Detect which cell encompasses the target text, then output its (X, Y) center coordinate. 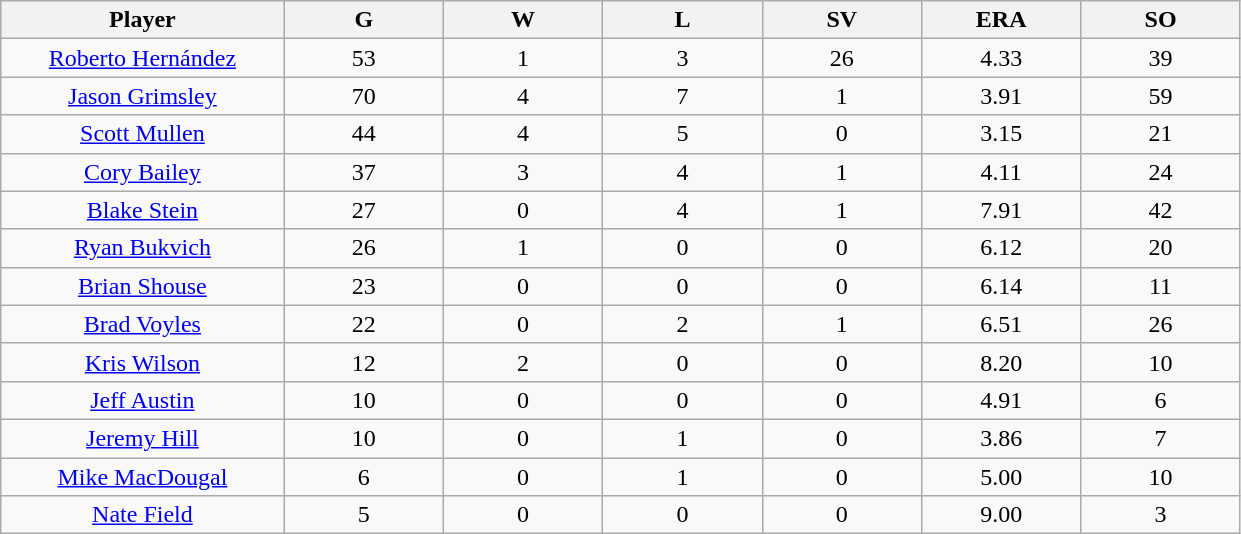
Player (142, 20)
3.91 (1000, 96)
6.51 (1000, 324)
27 (364, 210)
11 (1160, 286)
L (682, 20)
24 (1160, 172)
4.33 (1000, 58)
44 (364, 134)
8.20 (1000, 362)
Mike MacDougal (142, 477)
W (522, 20)
39 (1160, 58)
Scott Mullen (142, 134)
9.00 (1000, 515)
6.12 (1000, 248)
SV (842, 20)
20 (1160, 248)
ERA (1000, 20)
Brian Shouse (142, 286)
22 (364, 324)
12 (364, 362)
23 (364, 286)
SO (1160, 20)
37 (364, 172)
53 (364, 58)
21 (1160, 134)
7.91 (1000, 210)
5.00 (1000, 477)
6.14 (1000, 286)
4.11 (1000, 172)
59 (1160, 96)
Blake Stein (142, 210)
Ryan Bukvich (142, 248)
Nate Field (142, 515)
3.15 (1000, 134)
Jason Grimsley (142, 96)
Cory Bailey (142, 172)
Jeremy Hill (142, 438)
Brad Voyles (142, 324)
Roberto Hernández (142, 58)
Kris Wilson (142, 362)
42 (1160, 210)
4.91 (1000, 400)
G (364, 20)
Jeff Austin (142, 400)
3.86 (1000, 438)
70 (364, 96)
